From the cell containing the given text, extract its center point as (X, Y) coordinate. 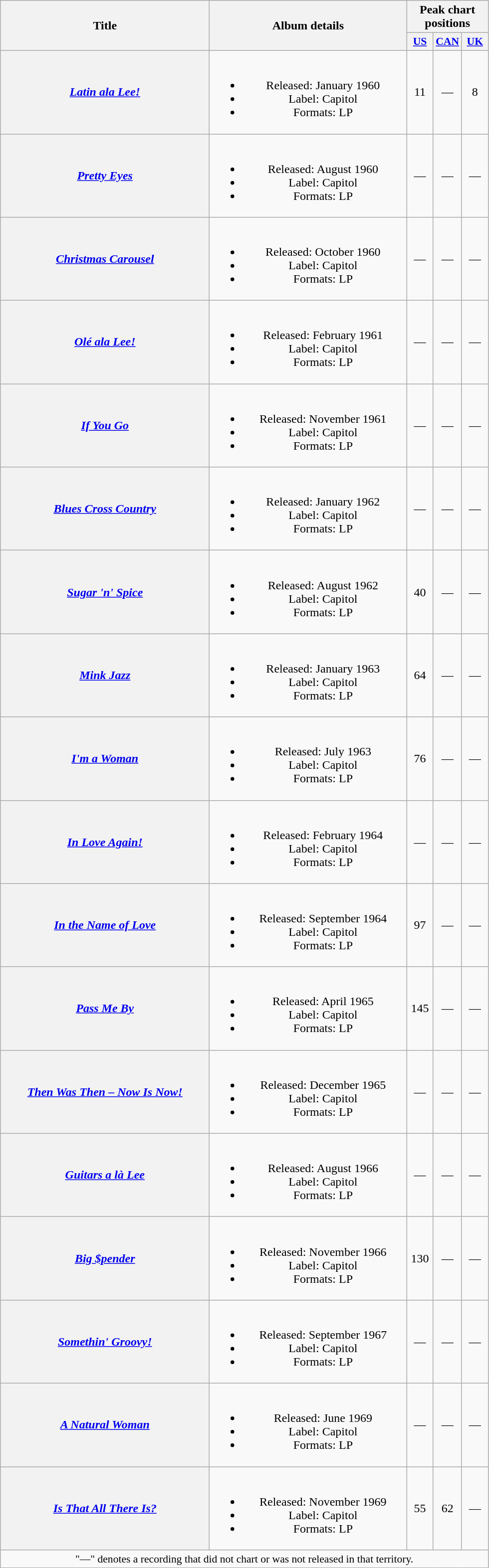
62 (447, 1509)
Big $pender (105, 1258)
Peak chart positions (448, 17)
Album details (308, 26)
Released: July 1963Label: CapitolFormats: LP (308, 759)
Mink Jazz (105, 675)
Released: August 1962Label: CapitolFormats: LP (308, 592)
Olé ala Lee! (105, 342)
Released: April 1965Label: CapitolFormats: LP (308, 1008)
97 (420, 925)
Released: January 1960Label: CapitolFormats: LP (308, 92)
Christmas Carousel (105, 259)
CAN (447, 42)
64 (420, 675)
11 (420, 92)
If You Go (105, 426)
Released: September 1964Label: CapitolFormats: LP (308, 925)
40 (420, 592)
US (420, 42)
Released: August 1960Label: CapitolFormats: LP (308, 175)
Released: January 1963Label: CapitolFormats: LP (308, 675)
Pass Me By (105, 1008)
Released: February 1961Label: CapitolFormats: LP (308, 342)
Then Was Then – Now Is Now! (105, 1092)
Sugar 'n' Spice (105, 592)
"—" denotes a recording that did not chart or was not released in that territory. (244, 1559)
Released: November 1969Label: CapitolFormats: LP (308, 1509)
Released: August 1966Label: CapitolFormats: LP (308, 1175)
130 (420, 1258)
Released: November 1966Label: CapitolFormats: LP (308, 1258)
Released: June 1969Label: CapitolFormats: LP (308, 1425)
Released: February 1964Label: CapitolFormats: LP (308, 842)
I'm a Woman (105, 759)
Guitars a là Lee (105, 1175)
55 (420, 1509)
8 (475, 92)
In the Name of Love (105, 925)
Latin ala Lee! (105, 92)
Released: January 1962Label: CapitolFormats: LP (308, 509)
A Natural Woman (105, 1425)
Pretty Eyes (105, 175)
Somethin' Groovy! (105, 1341)
UK (475, 42)
Released: December 1965Label: CapitolFormats: LP (308, 1092)
Blues Cross Country (105, 509)
Released: November 1961Label: CapitolFormats: LP (308, 426)
145 (420, 1008)
Released: October 1960Label: CapitolFormats: LP (308, 259)
Is That All There Is? (105, 1509)
Title (105, 26)
Released: September 1967Label: CapitolFormats: LP (308, 1341)
76 (420, 759)
In Love Again! (105, 842)
